Locate the cell with the specified text and output its (X, Y) center coordinate. 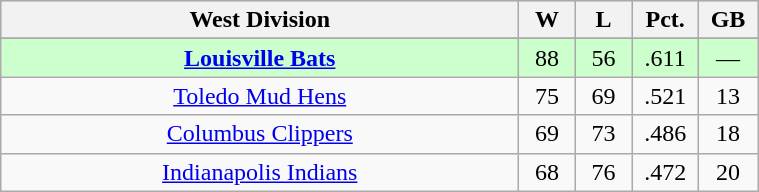
56 (604, 58)
73 (604, 134)
13 (728, 96)
W (548, 20)
.521 (666, 96)
L (604, 20)
.472 (666, 172)
Columbus Clippers (260, 134)
76 (604, 172)
— (728, 58)
18 (728, 134)
68 (548, 172)
Toledo Mud Hens (260, 96)
West Division (260, 20)
88 (548, 58)
Louisville Bats (260, 58)
GB (728, 20)
Pct. (666, 20)
20 (728, 172)
75 (548, 96)
.611 (666, 58)
.486 (666, 134)
Indianapolis Indians (260, 172)
